Find where the given text appears and provide that cell's center as [x, y] coordinate. 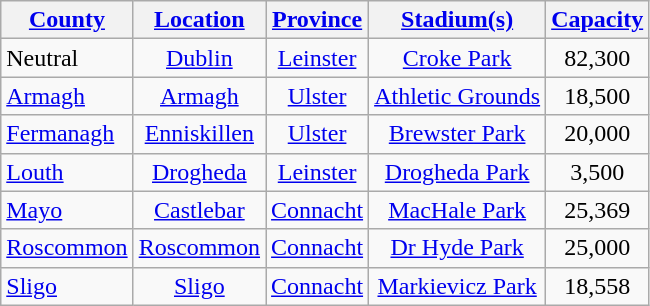
18,500 [598, 96]
25,369 [598, 210]
82,300 [598, 58]
Athletic Grounds [458, 96]
25,000 [598, 248]
3,500 [598, 172]
Location [199, 20]
MacHale Park [458, 210]
Brewster Park [458, 134]
18,558 [598, 286]
Castlebar [199, 210]
Enniskillen [199, 134]
Stadium(s) [458, 20]
Fermanagh [67, 134]
20,000 [598, 134]
Louth [67, 172]
Drogheda Park [458, 172]
Markievicz Park [458, 286]
County [67, 20]
Drogheda [199, 172]
Capacity [598, 20]
Mayo [67, 210]
Croke Park [458, 58]
Province [318, 20]
Dublin [199, 58]
Dr Hyde Park [458, 248]
Neutral [67, 58]
